Locate the cell with the specified text and output its [x, y] center coordinate. 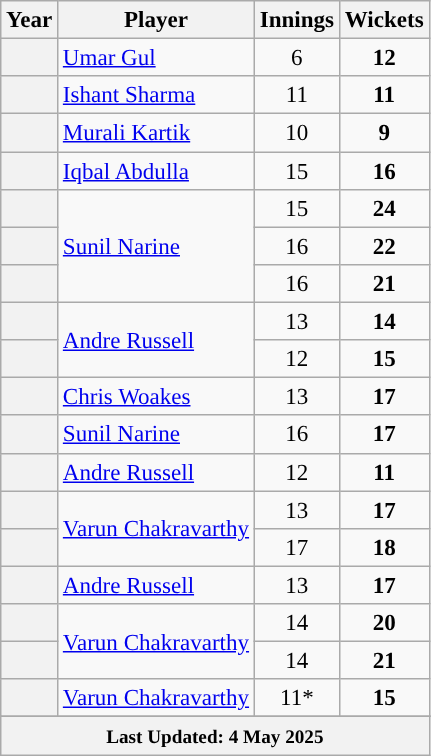
10 [296, 133]
20 [384, 623]
9 [384, 133]
Last Updated: 4 May 2025 [215, 736]
11* [296, 698]
Year [30, 20]
Murali Kartik [156, 133]
24 [384, 209]
22 [384, 246]
Umar Gul [156, 58]
Wickets [384, 20]
Innings [296, 20]
18 [384, 548]
Iqbal Abdulla [156, 171]
Ishant Sharma [156, 95]
Player [156, 20]
Chris Woakes [156, 397]
6 [296, 58]
